Extract the (x, y) coordinate from the center of the cell holding the provided text.  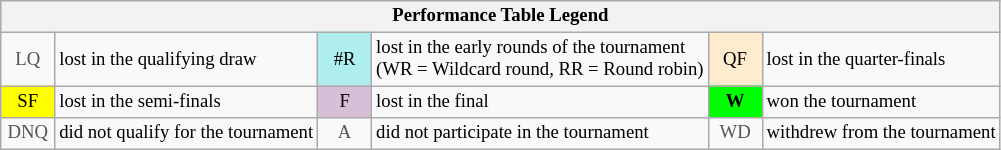
#R (345, 60)
lost in the semi-finals (186, 102)
W (735, 102)
F (345, 102)
LQ (28, 60)
did not qualify for the tournament (186, 134)
lost in the quarter-finals (881, 60)
WD (735, 134)
Performance Table Legend (500, 16)
DNQ (28, 134)
lost in the qualifying draw (186, 60)
won the tournament (881, 102)
withdrew from the tournament (881, 134)
did not participate in the tournament (540, 134)
SF (28, 102)
QF (735, 60)
A (345, 134)
lost in the final (540, 102)
lost in the early rounds of the tournament(WR = Wildcard round, RR = Round robin) (540, 60)
